Search for the cell housing the specified text and yield its [X, Y] center coordinate. 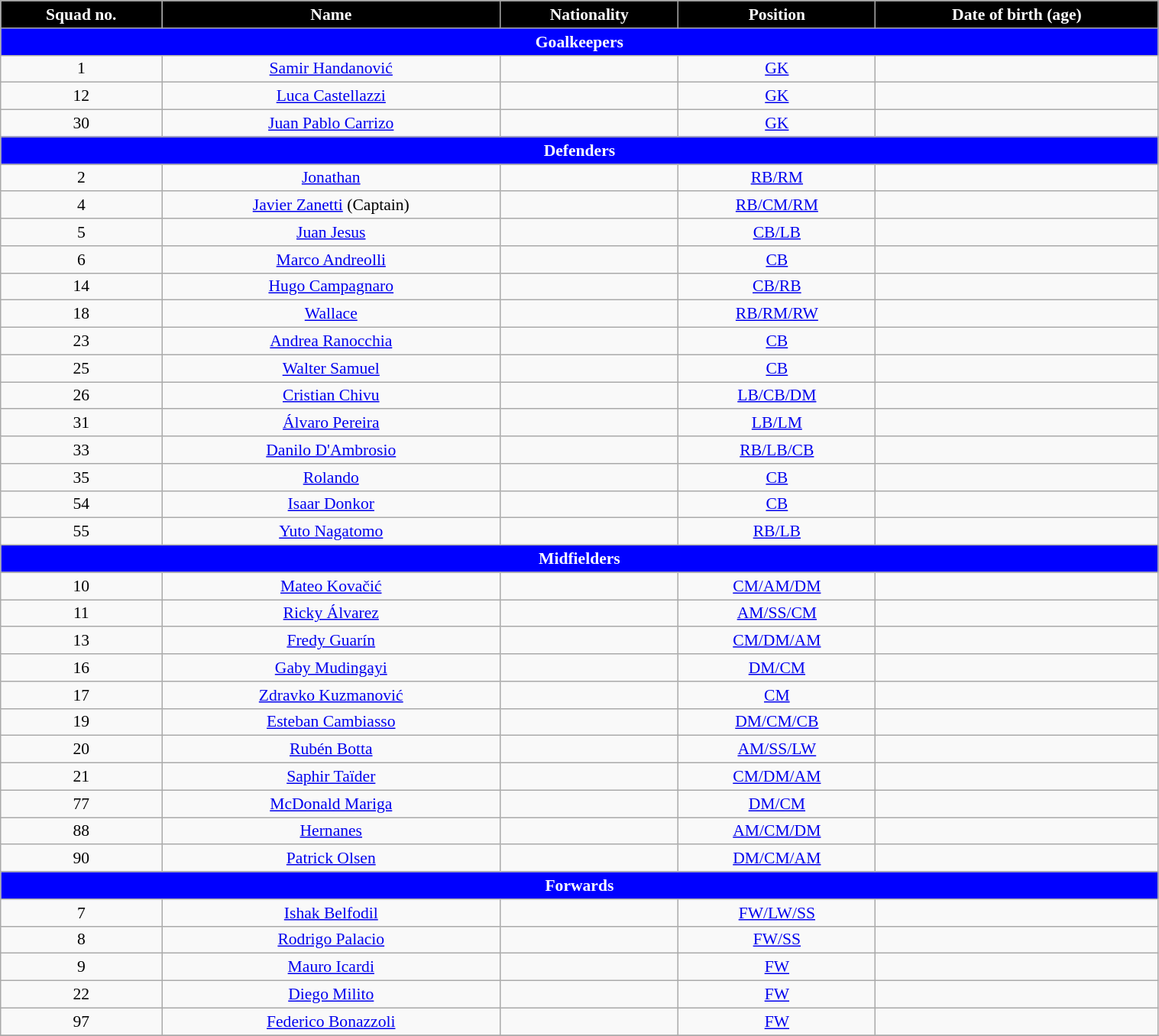
Cristian Chivu [332, 396]
Mauro Icardi [332, 967]
Patrick Olsen [332, 859]
14 [81, 287]
AM/SS/LW [777, 749]
16 [81, 668]
Gaby Mudingayi [332, 668]
DM/CM/AM [777, 859]
18 [81, 314]
Jonathan [332, 178]
LB/LM [777, 423]
88 [81, 831]
Walter Samuel [332, 368]
Álvaro Pereira [332, 423]
20 [81, 749]
Juan Pablo Carrizo [332, 124]
Esteban Cambiasso [332, 722]
Ishak Belfodil [332, 913]
CB/LB [777, 232]
26 [81, 396]
25 [81, 368]
RB/RM [777, 178]
10 [81, 586]
Luca Castellazzi [332, 96]
DM/CM/CB [777, 722]
Squad no. [81, 15]
13 [81, 641]
33 [81, 450]
1 [81, 69]
Mateo Kovačić [332, 586]
Isaar Donkor [332, 504]
Marco Andreolli [332, 260]
Saphir Taïder [332, 777]
Hugo Campagnaro [332, 287]
Zdravko Kuzmanović [332, 695]
Forwards [579, 885]
23 [81, 342]
Position [777, 15]
Samir Handanović [332, 69]
Name [332, 15]
Javier Zanetti (Captain) [332, 206]
55 [81, 532]
97 [81, 1021]
Hernanes [332, 831]
Nationality [590, 15]
4 [81, 206]
Juan Jesus [332, 232]
6 [81, 260]
7 [81, 913]
FW/SS [777, 940]
Federico Bonazzoli [332, 1021]
8 [81, 940]
30 [81, 124]
CM [777, 695]
54 [81, 504]
17 [81, 695]
77 [81, 804]
21 [81, 777]
Ricky Álvarez [332, 614]
12 [81, 96]
35 [81, 478]
31 [81, 423]
RB/CM/RM [777, 206]
Rolando [332, 478]
RB/LB [777, 532]
AM/SS/CM [777, 614]
2 [81, 178]
FW/LW/SS [777, 913]
Goalkeepers [579, 42]
9 [81, 967]
McDonald Mariga [332, 804]
90 [81, 859]
Yuto Nagatomo [332, 532]
RB/RM/RW [777, 314]
LB/CB/DM [777, 396]
Diego Milito [332, 995]
Rodrigo Palacio [332, 940]
RB/LB/CB [777, 450]
22 [81, 995]
19 [81, 722]
Defenders [579, 151]
Fredy Guarín [332, 641]
11 [81, 614]
Midfielders [579, 559]
Rubén Botta [332, 749]
Wallace [332, 314]
CM/AM/DM [777, 586]
5 [81, 232]
Danilo D'Ambrosio [332, 450]
Andrea Ranocchia [332, 342]
Date of birth (age) [1017, 15]
AM/CM/DM [777, 831]
CB/RB [777, 287]
